Return the (x, y) coordinate for the center point of the cell that contains the specified text.  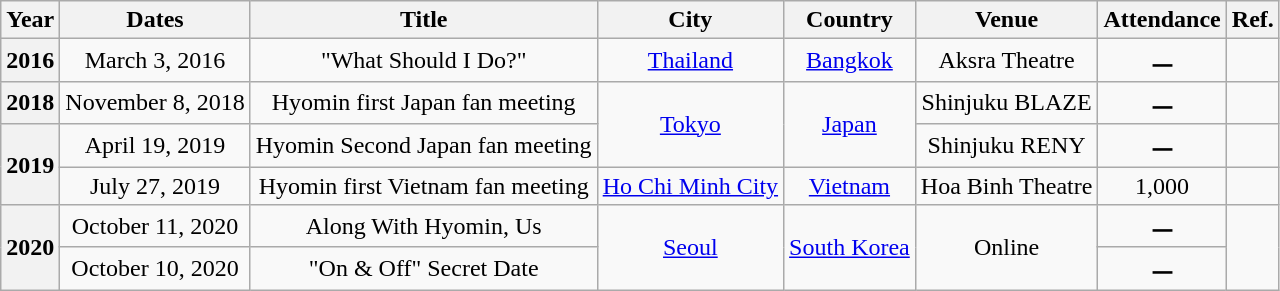
Shinjuku RENY (1006, 146)
Bangkok (850, 60)
Seoul (690, 248)
"What Should I Do?" (424, 60)
Ho Chi Minh City (690, 185)
Along With Hyomin, Us (424, 226)
Online (1006, 248)
October 11, 2020 (155, 226)
Vietnam (850, 185)
Hoa Binh Theatre (1006, 185)
Tokyo (690, 124)
2018 (30, 102)
July 27, 2019 (155, 185)
October 10, 2020 (155, 268)
City (690, 20)
1,000 (1162, 185)
Hyomin Second Japan fan meeting (424, 146)
Title (424, 20)
November 8, 2018 (155, 102)
Japan (850, 124)
2016 (30, 60)
Ref. (1252, 20)
Hyomin first Japan fan meeting (424, 102)
Hyomin first Vietnam fan meeting (424, 185)
South Korea (850, 248)
Shinjuku BLAZE (1006, 102)
Aksra Theatre (1006, 60)
2019 (30, 164)
April 19, 2019 (155, 146)
Country (850, 20)
Dates (155, 20)
Venue (1006, 20)
Year (30, 20)
Thailand (690, 60)
Attendance (1162, 20)
"On & Off" Secret Date (424, 268)
2020 (30, 248)
March 3, 2016 (155, 60)
